Scan for the cell matching the given text and deliver its (X, Y) coordinate at center. 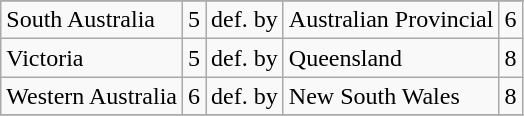
South Australia (92, 20)
Victoria (92, 58)
Australian Provincial (391, 20)
New South Wales (391, 96)
Queensland (391, 58)
Western Australia (92, 96)
